Identify which cell holds the provided text, then report its [x, y] central coordinate. 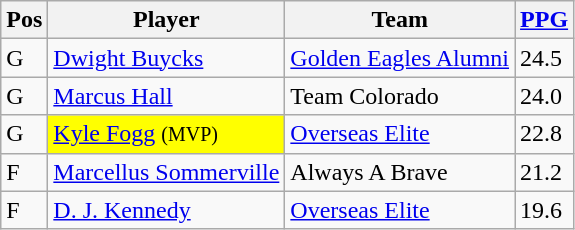
Kyle Fogg (MVP) [166, 134]
Marcus Hall [166, 96]
Marcellus Sommerville [166, 172]
24.5 [544, 58]
Golden Eagles Alumni [400, 58]
Always A Brave [400, 172]
D. J. Kennedy [166, 210]
Pos [24, 20]
Player [166, 20]
Dwight Buycks [166, 58]
19.6 [544, 210]
Team Colorado [400, 96]
24.0 [544, 96]
21.2 [544, 172]
22.8 [544, 134]
Team [400, 20]
PPG [544, 20]
